Capture the cell that displays the provided text and extract its [X, Y] central coordinate. 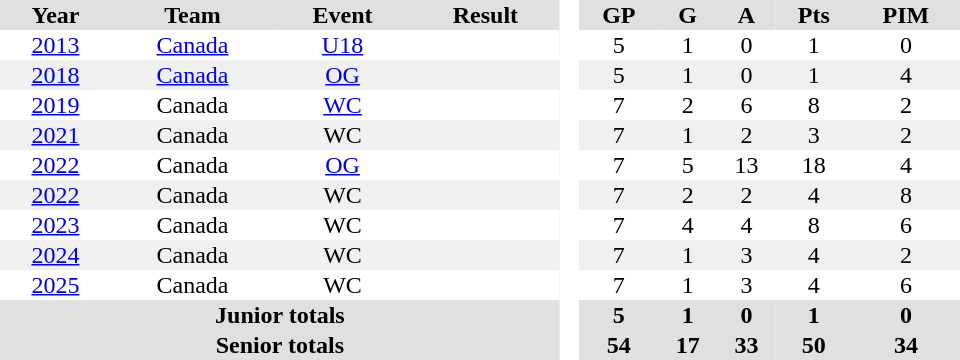
Junior totals [280, 315]
A [746, 15]
17 [688, 345]
Team [192, 15]
Pts [814, 15]
Senior totals [280, 345]
PIM [906, 15]
54 [618, 345]
2021 [56, 135]
2025 [56, 285]
34 [906, 345]
2013 [56, 45]
Year [56, 15]
G [688, 15]
50 [814, 345]
33 [746, 345]
GP [618, 15]
Result [486, 15]
2024 [56, 255]
2018 [56, 75]
2019 [56, 105]
13 [746, 165]
2023 [56, 225]
Event [342, 15]
U18 [342, 45]
18 [814, 165]
